Pinpoint the cell where the given text exists, returning its [x, y] midpoint coordinate. 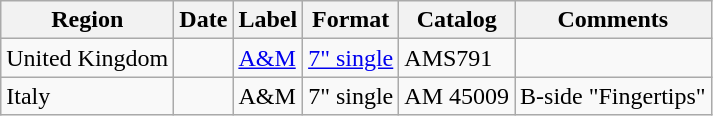
Label [268, 20]
Catalog [457, 20]
Comments [614, 20]
AMS791 [457, 58]
Format [351, 20]
Italy [88, 96]
Date [204, 20]
Region [88, 20]
AM 45009 [457, 96]
B-side "Fingertips" [614, 96]
United Kingdom [88, 58]
